Output the (X, Y) coordinate of the center of the cell containing the given text.  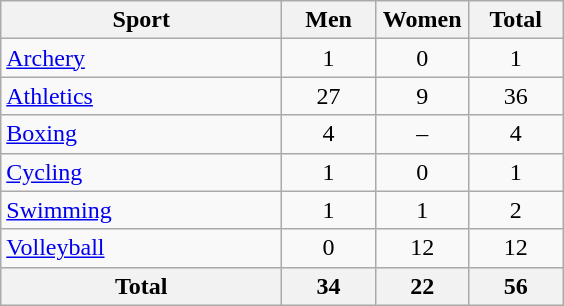
Athletics (142, 96)
Sport (142, 20)
22 (422, 286)
34 (329, 286)
27 (329, 96)
9 (422, 96)
56 (516, 286)
Women (422, 20)
Volleyball (142, 248)
Swimming (142, 210)
Boxing (142, 134)
2 (516, 210)
Archery (142, 58)
Cycling (142, 172)
Men (329, 20)
36 (516, 96)
– (422, 134)
